From the cell containing the given text, extract its center point as [x, y] coordinate. 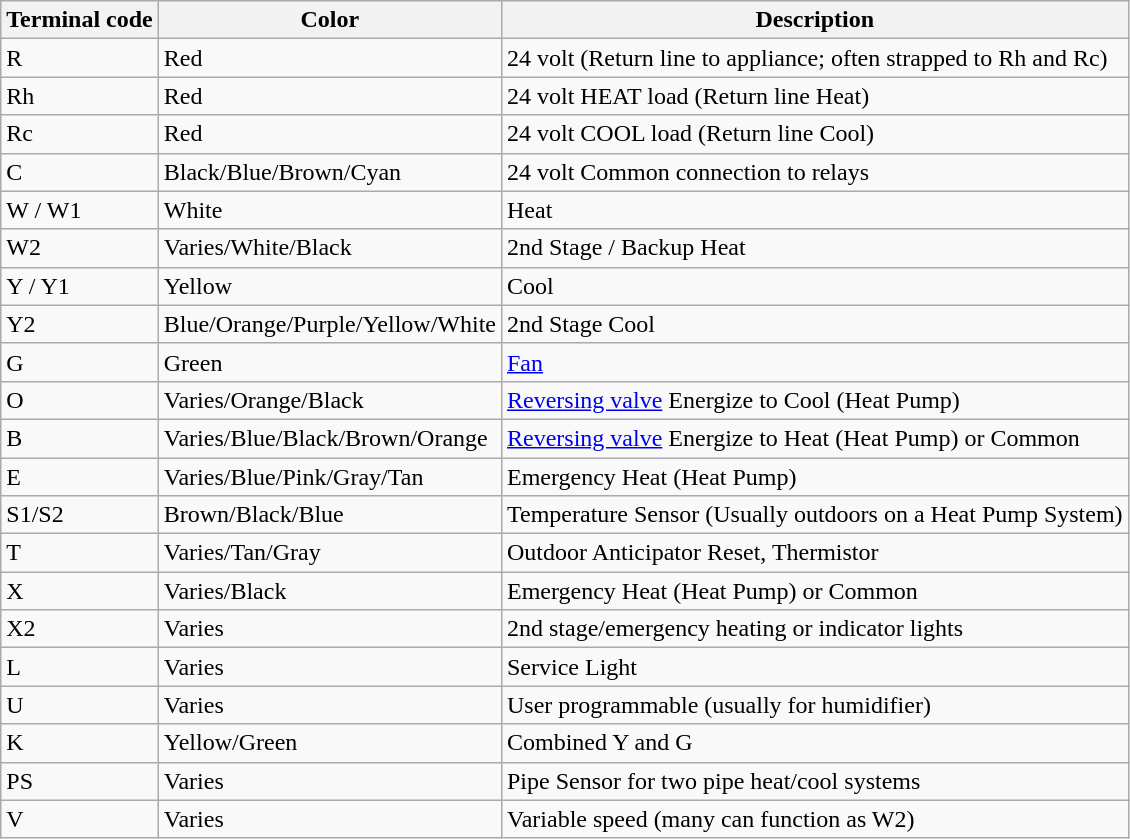
Variable speed (many can function as W2) [814, 819]
Emergency Heat (Heat Pump) or Common [814, 591]
Reversing valve Energize to Heat (Heat Pump) or Common [814, 438]
Rh [80, 96]
2nd Stage / Backup Heat [814, 248]
R [80, 58]
Emergency Heat (Heat Pump) [814, 477]
User programmable (usually for humidifier) [814, 705]
Temperature Sensor (Usually outdoors on a Heat Pump System) [814, 515]
Green [330, 362]
Description [814, 20]
W2 [80, 248]
U [80, 705]
Black/Blue/Brown/Cyan [330, 172]
Outdoor Anticipator Reset, Thermistor [814, 553]
O [80, 400]
W / W1 [80, 210]
X [80, 591]
Y2 [80, 324]
24 volt HEAT load (Return line Heat) [814, 96]
Varies/Blue/Black/Brown/Orange [330, 438]
E [80, 477]
G [80, 362]
V [80, 819]
Reversing valve Energize to Cool (Heat Pump) [814, 400]
Varies/Orange/Black [330, 400]
2nd Stage Cool [814, 324]
Terminal code [80, 20]
S1/S2 [80, 515]
Rc [80, 134]
T [80, 553]
Y / Y1 [80, 286]
24 volt (Return line to appliance; often strapped to Rh and Rc) [814, 58]
2nd stage/emergency heating or indicator lights [814, 629]
B [80, 438]
Combined Y and G [814, 743]
Brown/Black/Blue [330, 515]
C [80, 172]
Cool [814, 286]
Heat [814, 210]
24 volt Common connection to relays [814, 172]
Yellow/Green [330, 743]
Fan [814, 362]
Blue/Orange/Purple/Yellow/White [330, 324]
L [80, 667]
Varies/Blue/Pink/Gray/Tan [330, 477]
X2 [80, 629]
Service Light [814, 667]
Varies/Black [330, 591]
White [330, 210]
Yellow [330, 286]
Varies/White/Black [330, 248]
Pipe Sensor for two pipe heat/cool systems [814, 781]
24 volt COOL load (Return line Cool) [814, 134]
Varies/Tan/Gray [330, 553]
Color [330, 20]
K [80, 743]
PS [80, 781]
